Return (x, y) of the center of cell containing provided text 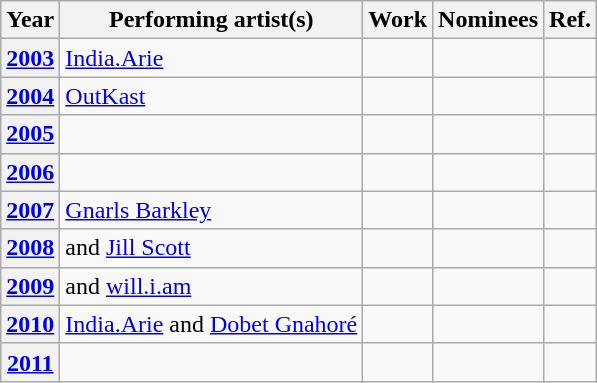
Performing artist(s) (212, 20)
OutKast (212, 96)
India.Arie and Dobet Gnahoré (212, 324)
Gnarls Barkley (212, 210)
India.Arie (212, 58)
2003 (30, 58)
2011 (30, 362)
Nominees (488, 20)
2009 (30, 286)
2010 (30, 324)
and Jill Scott (212, 248)
Work (398, 20)
and will.i.am (212, 286)
2005 (30, 134)
2008 (30, 248)
Year (30, 20)
2004 (30, 96)
Ref. (570, 20)
2006 (30, 172)
2007 (30, 210)
